Return [X, Y] of the center of cell containing provided text 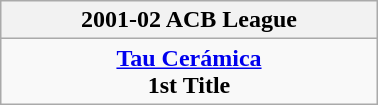
2001-02 ACB League [189, 20]
Tau Cerámica1st Title [189, 72]
